Locate the cell with the specified text and output its (x, y) center coordinate. 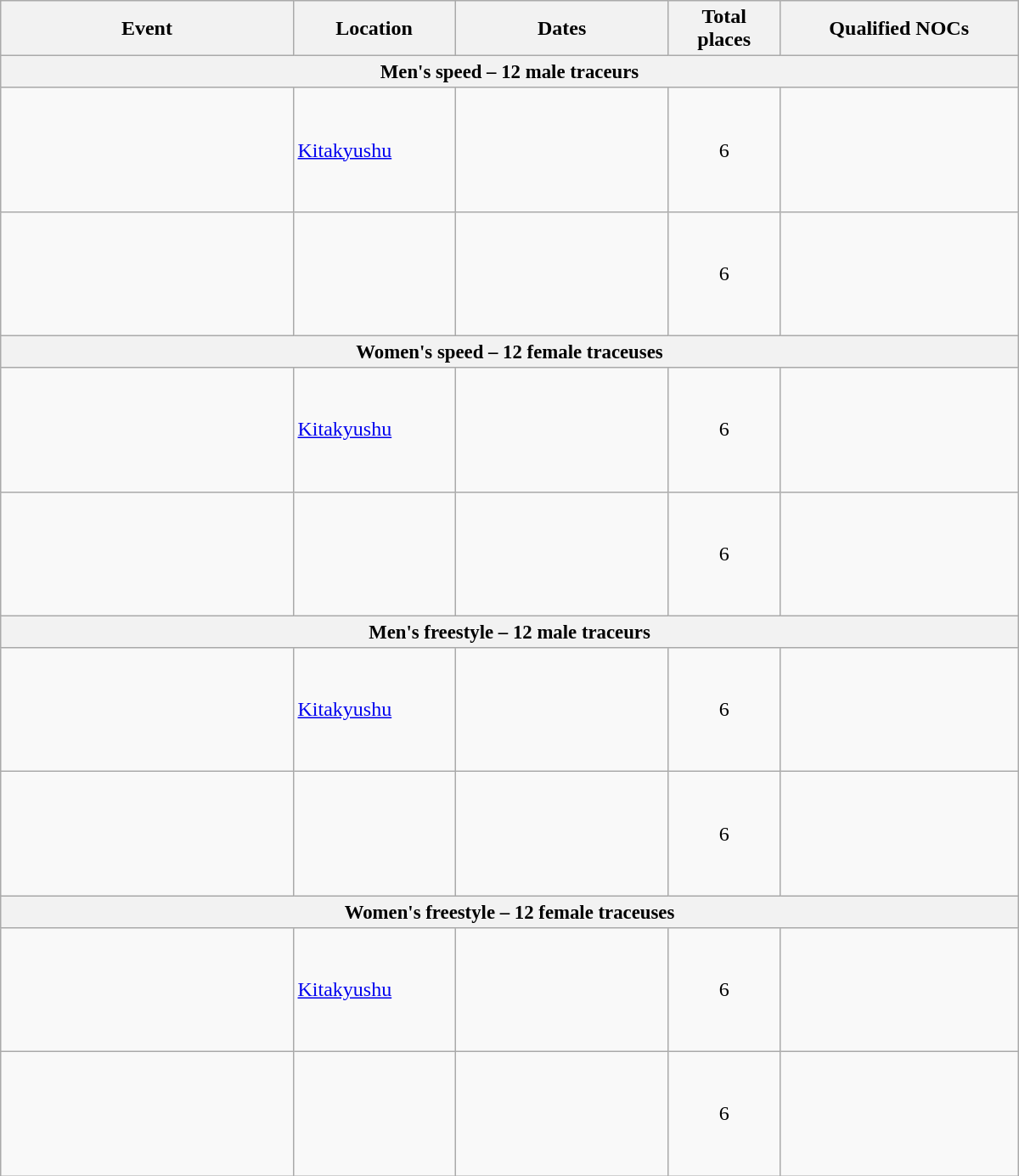
Location (374, 29)
Dates (562, 29)
Event (147, 29)
Men's speed – 12 male traceurs (509, 72)
Women's speed – 12 female traceuses (509, 352)
Men's freestyle – 12 male traceurs (509, 632)
Total places (723, 29)
Women's freestyle – 12 female traceuses (509, 912)
Qualified NOCs (898, 29)
